Output the [x, y] coordinate of the center of the cell containing the given text.  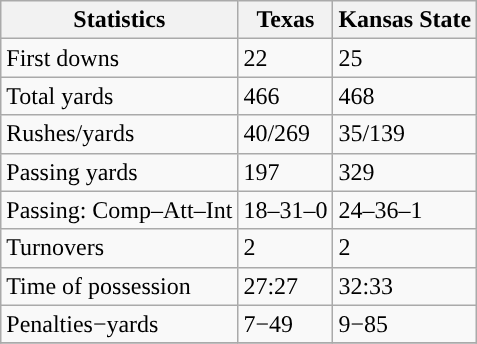
329 [405, 172]
7−49 [286, 324]
Rushes/yards [120, 134]
Time of possession [120, 286]
9−85 [405, 324]
25 [405, 58]
First downs [120, 58]
Kansas State [405, 20]
Texas [286, 20]
197 [286, 172]
32:33 [405, 286]
35/139 [405, 134]
Turnovers [120, 248]
18–31–0 [286, 210]
40/269 [286, 134]
Passing yards [120, 172]
27:27 [286, 286]
Passing: Comp–Att–Int [120, 210]
468 [405, 96]
22 [286, 58]
Total yards [120, 96]
24–36–1 [405, 210]
466 [286, 96]
Penalties−yards [120, 324]
Statistics [120, 20]
